Pinpoint the cell where the given text exists, returning its (X, Y) midpoint coordinate. 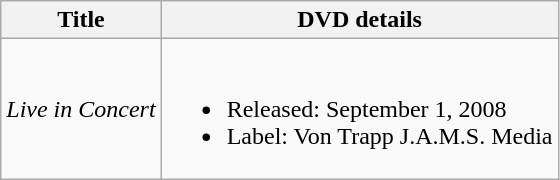
DVD details (360, 20)
Live in Concert (81, 109)
Title (81, 20)
Released: September 1, 2008Label: Von Trapp J.A.M.S. Media (360, 109)
